Extract the [x, y] coordinate from the center of the cell holding the provided text.  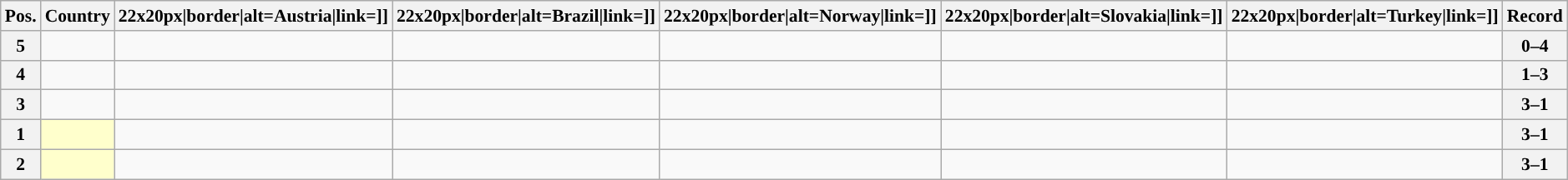
Country [78, 16]
22x20px|border|alt=Brazil|link=]] [526, 16]
3 [21, 105]
1 [21, 135]
Pos. [21, 16]
22x20px|border|alt=Norway|link=]] [800, 16]
2 [21, 164]
22x20px|border|alt=Austria|link=]] [254, 16]
4 [21, 75]
Record [1535, 16]
0–4 [1535, 46]
5 [21, 46]
22x20px|border|alt=Slovakia|link=]] [1084, 16]
1–3 [1535, 75]
22x20px|border|alt=Turkey|link=]] [1365, 16]
